Identify which cell holds the provided text, then report its (x, y) central coordinate. 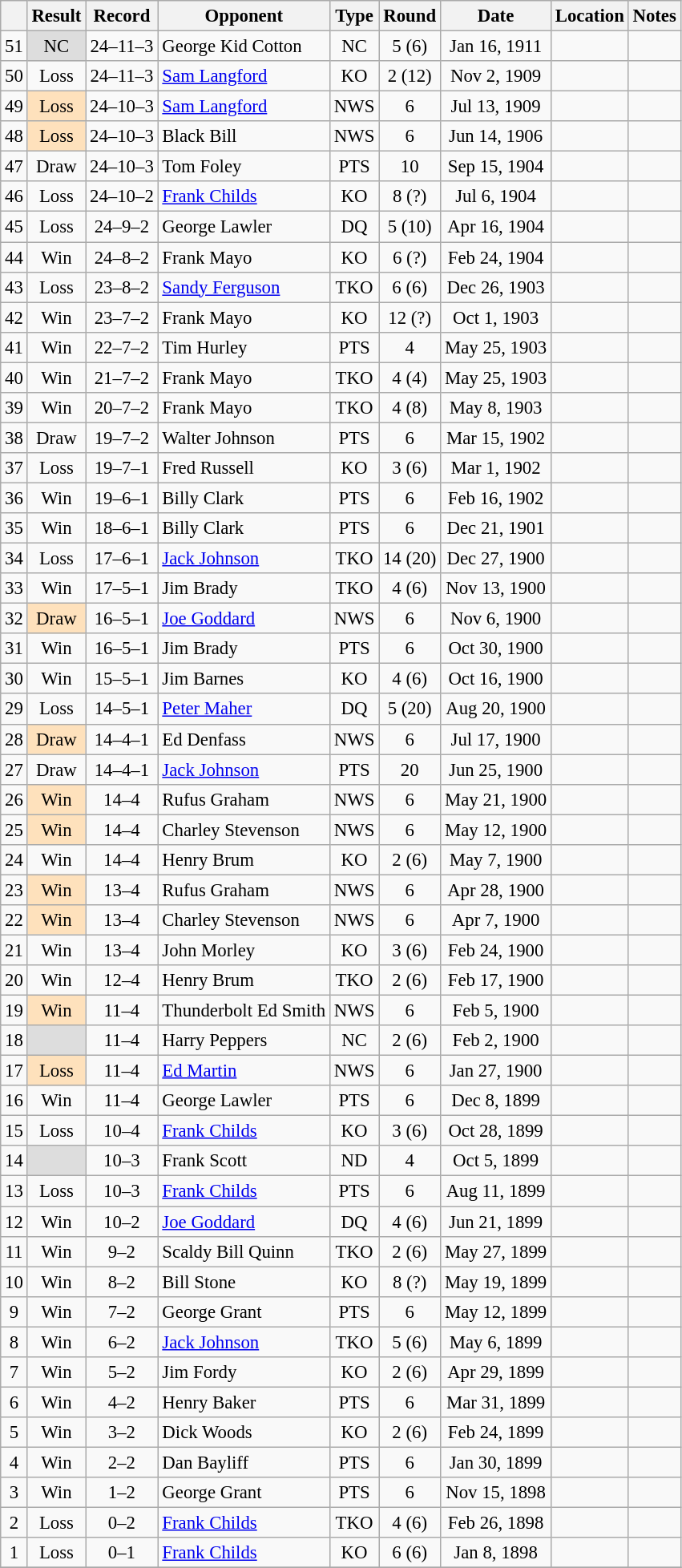
Feb 24, 1900 (496, 950)
Jun 25, 1900 (496, 770)
12–4 (122, 980)
9 (14, 1311)
18–6–1 (122, 528)
Location (590, 16)
17–5–1 (122, 588)
9–2 (122, 1251)
19–7–2 (122, 438)
6 (?) (410, 257)
ND (354, 1162)
Feb 5, 1900 (496, 1011)
10–4 (122, 1131)
May 21, 1900 (496, 799)
46 (14, 196)
Oct 1, 1903 (496, 317)
Jul 6, 1904 (496, 196)
Mar 1, 1902 (496, 468)
24–8–2 (122, 257)
Aug 11, 1899 (496, 1191)
3–2 (122, 1433)
44 (14, 257)
Dec 8, 1899 (496, 1101)
43 (14, 287)
Apr 7, 1900 (496, 920)
Oct 28, 1899 (496, 1131)
Mar 31, 1899 (496, 1402)
14–5–1 (122, 709)
Jim Fordy (244, 1372)
Frank Scott (244, 1162)
Dec 26, 1903 (496, 287)
Scaldy Bill Quinn (244, 1251)
50 (14, 76)
5 (14, 1433)
Bill Stone (244, 1282)
Type (354, 16)
23–8–2 (122, 287)
30 (14, 679)
Apr 16, 1904 (496, 227)
5 (20) (410, 709)
Dan Bayliff (244, 1462)
5 (10) (410, 227)
33 (14, 588)
19–7–1 (122, 468)
17 (14, 1071)
Jan 27, 1900 (496, 1071)
7 (14, 1372)
19–6–1 (122, 498)
23–7–2 (122, 317)
27 (14, 770)
21 (14, 950)
Harry Peppers (244, 1041)
47 (14, 167)
24 (14, 860)
21–7–2 (122, 378)
Jan 30, 1899 (496, 1462)
May 12, 1899 (496, 1311)
18 (14, 1041)
22–7–2 (122, 347)
25 (14, 830)
Opponent (244, 16)
Feb 24, 1899 (496, 1433)
Oct 30, 1900 (496, 649)
Dec 21, 1901 (496, 528)
Mar 15, 1902 (496, 438)
Sep 15, 1904 (496, 167)
38 (14, 438)
31 (14, 649)
1 (14, 1553)
13 (14, 1191)
Feb 17, 1900 (496, 980)
51 (14, 46)
8–2 (122, 1282)
Nov 15, 1898 (496, 1493)
24–9–2 (122, 227)
4–2 (122, 1402)
2 (14, 1523)
Tim Hurley (244, 347)
Tom Foley (244, 167)
May 12, 1900 (496, 830)
Feb 16, 1902 (496, 498)
19 (14, 1011)
24–10–2 (122, 196)
4 (8) (410, 408)
Oct 5, 1899 (496, 1162)
John Morley (244, 950)
17–6–1 (122, 559)
Feb 24, 1904 (496, 257)
40 (14, 378)
Peter Maher (244, 709)
16 (14, 1101)
14 (14, 1162)
Sandy Ferguson (244, 287)
22 (14, 920)
Date (496, 16)
45 (14, 227)
Ed Martin (244, 1071)
Ed Denfass (244, 739)
May 8, 1903 (496, 408)
15–5–1 (122, 679)
4 (4) (410, 378)
1–2 (122, 1493)
32 (14, 619)
Jun 14, 1906 (496, 136)
23 (14, 890)
10–2 (122, 1222)
Nov 13, 1900 (496, 588)
41 (14, 347)
Result (56, 16)
20–7–2 (122, 408)
May 6, 1899 (496, 1342)
5–2 (122, 1372)
14 (20) (410, 559)
39 (14, 408)
Jim Barnes (244, 679)
36 (14, 498)
Dec 27, 1900 (496, 559)
0–1 (122, 1553)
29 (14, 709)
Walter Johnson (244, 438)
11 (14, 1251)
Jul 17, 1900 (496, 739)
Record (122, 16)
34 (14, 559)
42 (14, 317)
Black Bill (244, 136)
15 (14, 1131)
48 (14, 136)
Jan 16, 1911 (496, 46)
Jul 13, 1909 (496, 107)
6–2 (122, 1342)
37 (14, 468)
3 (14, 1493)
May 27, 1899 (496, 1251)
49 (14, 107)
0–2 (122, 1523)
Feb 2, 1900 (496, 1041)
Jun 21, 1899 (496, 1222)
2 (12) (410, 76)
Henry Baker (244, 1402)
Jan 8, 1898 (496, 1553)
Round (410, 16)
Apr 28, 1900 (496, 890)
12 (?) (410, 317)
Feb 26, 1898 (496, 1523)
28 (14, 739)
8 (14, 1342)
Fred Russell (244, 468)
Oct 16, 1900 (496, 679)
2–2 (122, 1462)
May 7, 1900 (496, 860)
35 (14, 528)
Apr 29, 1899 (496, 1372)
George Kid Cotton (244, 46)
Dick Woods (244, 1433)
Aug 20, 1900 (496, 709)
Nov 6, 1900 (496, 619)
Nov 2, 1909 (496, 76)
7–2 (122, 1311)
May 19, 1899 (496, 1282)
12 (14, 1222)
Notes (654, 16)
26 (14, 799)
Thunderbolt Ed Smith (244, 1011)
